Determine the (x, y) coordinate at the center of the cell enclosing the given text.  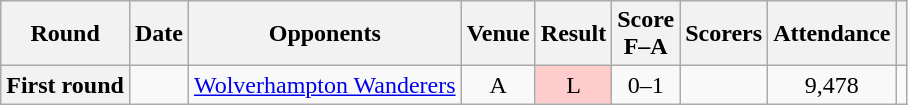
Date (158, 34)
ScoreF–A (646, 34)
Opponents (324, 34)
Attendance (832, 34)
0–1 (646, 85)
9,478 (832, 85)
Scorers (724, 34)
Result (573, 34)
A (498, 85)
Round (66, 34)
Venue (498, 34)
First round (66, 85)
Wolverhampton Wanderers (324, 85)
L (573, 85)
